Extract the (X, Y) coordinate from the center of the cell holding the provided text.  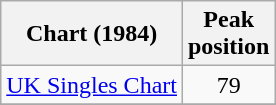
Chart (1984) (92, 34)
UK Singles Chart (92, 85)
Peakposition (228, 34)
79 (228, 85)
